Determine the (x, y) coordinate at the center of the cell enclosing the given text.  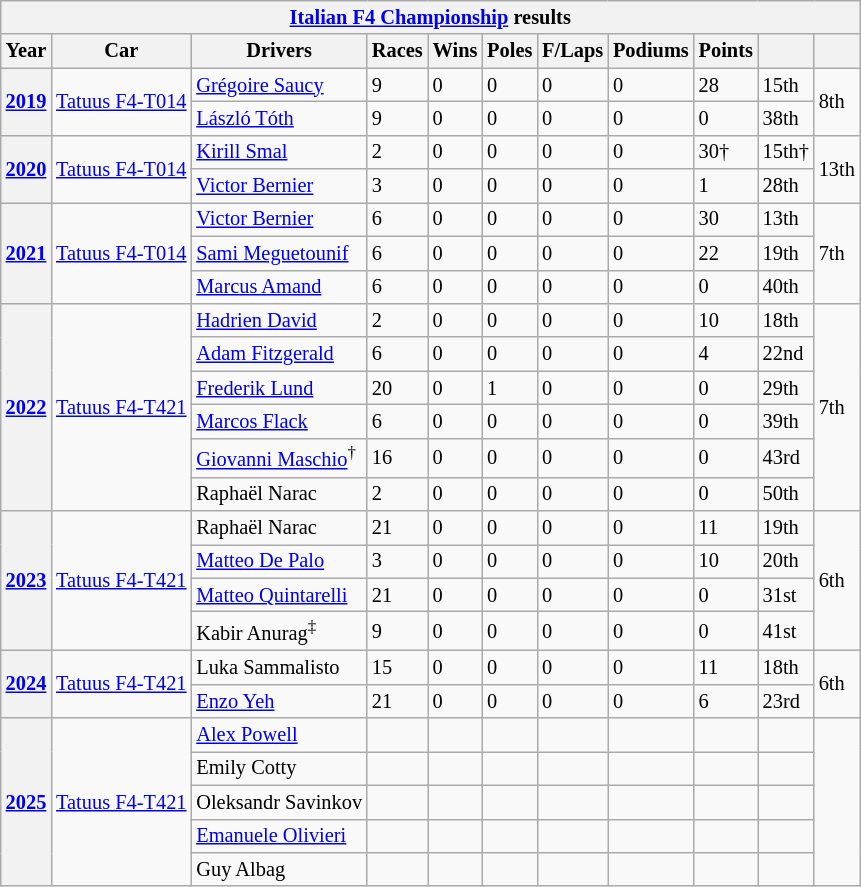
Poles (510, 51)
Emanuele Olivieri (279, 836)
2023 (26, 580)
Matteo Quintarelli (279, 595)
2025 (26, 802)
Frederik Lund (279, 388)
15 (398, 667)
38th (786, 118)
Oleksandr Savinkov (279, 802)
2021 (26, 252)
Marcus Amand (279, 287)
31st (786, 595)
39th (786, 421)
Drivers (279, 51)
15th (786, 85)
Hadrien David (279, 320)
4 (726, 354)
22 (726, 253)
Kirill Smal (279, 152)
8th (837, 102)
2019 (26, 102)
Adam Fitzgerald (279, 354)
Marcos Flack (279, 421)
2022 (26, 406)
22nd (786, 354)
15th† (786, 152)
23rd (786, 701)
Giovanni Maschio† (279, 458)
20th (786, 561)
F/Laps (572, 51)
Year (26, 51)
30 (726, 219)
Sami Meguetounif (279, 253)
20 (398, 388)
Enzo Yeh (279, 701)
László Tóth (279, 118)
50th (786, 494)
Emily Cotty (279, 768)
29th (786, 388)
Races (398, 51)
28th (786, 186)
Car (121, 51)
2024 (26, 684)
Italian F4 Championship results (430, 17)
Points (726, 51)
Guy Albag (279, 869)
Wins (456, 51)
Alex Powell (279, 735)
Podiums (651, 51)
30† (726, 152)
Kabir Anurag‡ (279, 630)
41st (786, 630)
Luka Sammalisto (279, 667)
Matteo De Palo (279, 561)
16 (398, 458)
43rd (786, 458)
Grégoire Saucy (279, 85)
28 (726, 85)
40th (786, 287)
2020 (26, 168)
